Return the (x, y) coordinate for the center point of the cell that contains the specified text.  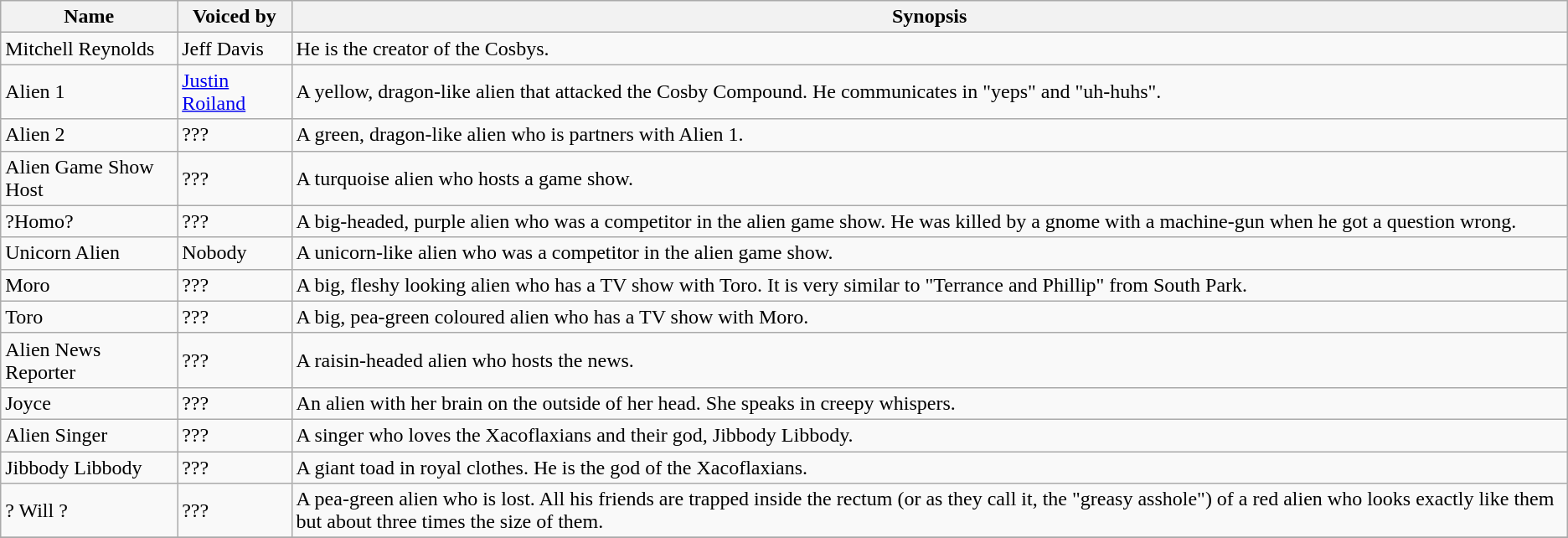
Synopsis (930, 17)
Alien Singer (89, 435)
Joyce (89, 403)
Alien Game Show Host (89, 178)
Moro (89, 285)
Alien 2 (89, 135)
Nobody (235, 253)
Unicorn Alien (89, 253)
Jeff Davis (235, 49)
He is the creator of the Cosbys. (930, 49)
An alien with her brain on the outside of her head. She speaks in creepy whispers. (930, 403)
Name (89, 17)
A green, dragon-like alien who is partners with Alien 1. (930, 135)
Alien News Reporter (89, 360)
A singer who loves the Xacoflaxians and their god, Jibbody Libbody. (930, 435)
A big-headed, purple alien who was a competitor in the alien game show. He was killed by a gnome with a machine-gun when he got a question wrong. (930, 221)
Mitchell Reynolds (89, 49)
A giant toad in royal clothes. He is the god of the Xacoflaxians. (930, 467)
?Homo? (89, 221)
? Will ? (89, 511)
Justin Roiland (235, 92)
Jibbody Libbody (89, 467)
A raisin-headed alien who hosts the news. (930, 360)
Toro (89, 317)
A unicorn-like alien who was a competitor in the alien game show. (930, 253)
Voiced by (235, 17)
A big, pea-green coloured alien who has a TV show with Moro. (930, 317)
A turquoise alien who hosts a game show. (930, 178)
A yellow, dragon-like alien that attacked the Cosby Compound. He communicates in "yeps" and "uh-huhs". (930, 92)
A big, fleshy looking alien who has a TV show with Toro. It is very similar to "Terrance and Phillip" from South Park. (930, 285)
Alien 1 (89, 92)
